Output the (X, Y) coordinate of the center of the cell containing the given text.  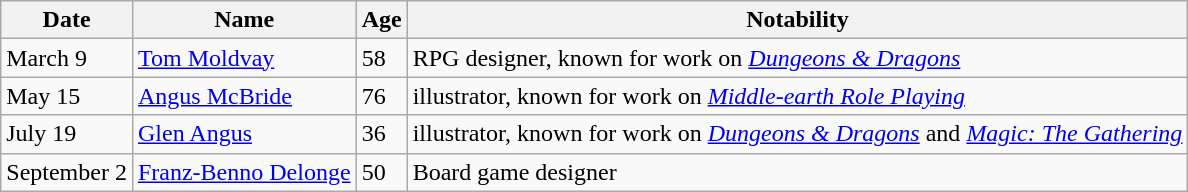
May 15 (67, 96)
Tom Moldvay (244, 58)
Franz-Benno Delonge (244, 172)
58 (382, 58)
36 (382, 134)
Notability (798, 20)
July 19 (67, 134)
Age (382, 20)
Date (67, 20)
50 (382, 172)
RPG designer, known for work on Dungeons & Dragons (798, 58)
Angus McBride (244, 96)
Board game designer (798, 172)
Glen Angus (244, 134)
illustrator, known for work on Middle-earth Role Playing (798, 96)
September 2 (67, 172)
Name (244, 20)
March 9 (67, 58)
illustrator, known for work on Dungeons & Dragons and Magic: The Gathering (798, 134)
76 (382, 96)
